For the text-containing cell, return its midpoint in (X, Y) coordinate format. 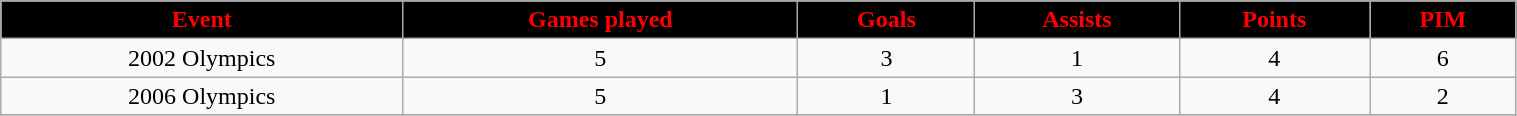
Points (1274, 20)
PIM (1444, 20)
6 (1444, 58)
2002 Olympics (202, 58)
Assists (1077, 20)
Goals (886, 20)
Event (202, 20)
Games played (600, 20)
2006 Olympics (202, 96)
2 (1444, 96)
